Determine the [x, y] coordinate at the center of the cell enclosing the given text.  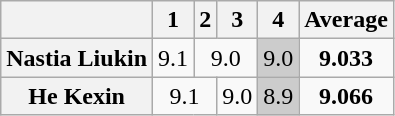
1 [174, 20]
8.9 [278, 96]
3 [238, 20]
9.066 [346, 96]
4 [278, 20]
9.033 [346, 58]
2 [206, 20]
Nastia Liukin [77, 58]
He Kexin [77, 96]
Average [346, 20]
